Detect which cell encompasses the target text, then output its (X, Y) center coordinate. 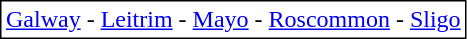
Galway - Leitrim - Mayo - Roscommon - Sligo (233, 19)
